Search for the cell housing the specified text and yield its (X, Y) center coordinate. 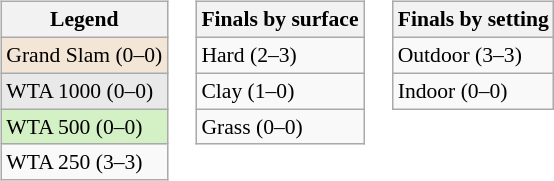
Finals by surface (280, 20)
Finals by setting (474, 20)
WTA 500 (0–0) (84, 127)
Grand Slam (0–0) (84, 55)
Legend (84, 20)
WTA 1000 (0–0) (84, 91)
Clay (1–0) (280, 91)
Hard (2–3) (280, 55)
Grass (0–0) (280, 127)
Indoor (0–0) (474, 91)
WTA 250 (3–3) (84, 162)
Outdoor (3–3) (474, 55)
